Locate the cell with the specified text and output its [X, Y] center coordinate. 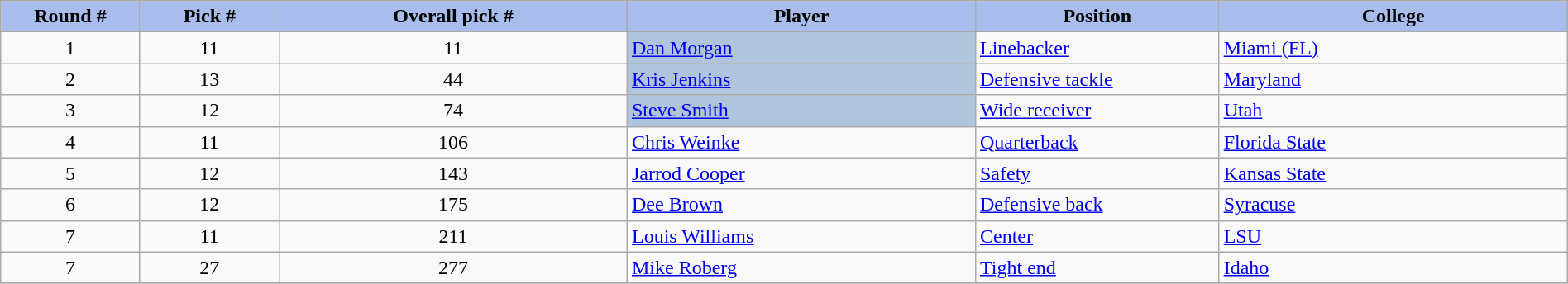
277 [453, 267]
College [1393, 17]
Linebacker [1097, 48]
Wide receiver [1097, 111]
2 [70, 79]
74 [453, 111]
Syracuse [1393, 205]
Mike Roberg [801, 267]
1 [70, 48]
175 [453, 205]
27 [209, 267]
Dan Morgan [801, 48]
Round # [70, 17]
Louis Williams [801, 236]
211 [453, 236]
5 [70, 173]
4 [70, 142]
Miami (FL) [1393, 48]
Idaho [1393, 267]
Kris Jenkins [801, 79]
Position [1097, 17]
13 [209, 79]
Steve Smith [801, 111]
106 [453, 142]
Pick # [209, 17]
143 [453, 173]
Kansas State [1393, 173]
Defensive back [1097, 205]
Dee Brown [801, 205]
Safety [1097, 173]
Maryland [1393, 79]
Quarterback [1097, 142]
Center [1097, 236]
Tight end [1097, 267]
LSU [1393, 236]
Player [801, 17]
44 [453, 79]
Defensive tackle [1097, 79]
Florida State [1393, 142]
Utah [1393, 111]
Overall pick # [453, 17]
Chris Weinke [801, 142]
6 [70, 205]
Jarrod Cooper [801, 173]
3 [70, 111]
